Search for the cell housing the specified text and yield its [X, Y] center coordinate. 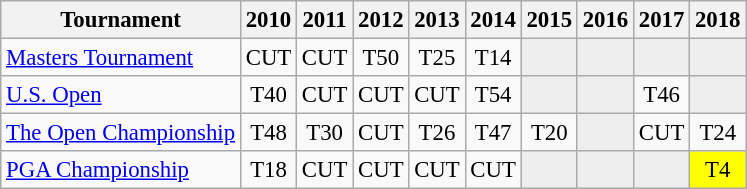
2012 [381, 20]
T24 [718, 133]
2010 [268, 20]
The Open Championship [121, 133]
Tournament [121, 20]
2016 [605, 20]
Masters Tournament [121, 58]
2014 [493, 20]
2015 [549, 20]
T26 [437, 133]
T54 [493, 95]
PGA Championship [121, 170]
T50 [381, 58]
2018 [718, 20]
U.S. Open [121, 95]
T4 [718, 170]
2017 [661, 20]
T30 [325, 133]
T48 [268, 133]
T46 [661, 95]
T18 [268, 170]
T47 [493, 133]
T40 [268, 95]
T25 [437, 58]
T14 [493, 58]
2011 [325, 20]
2013 [437, 20]
T20 [549, 133]
